Extract the (X, Y) coordinate from the center of the cell holding the provided text.  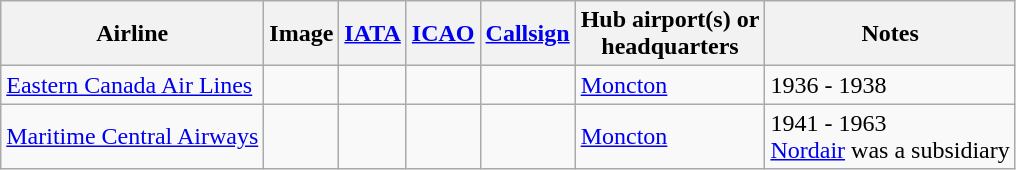
Airline (132, 34)
1936 - 1938 (890, 85)
Notes (890, 34)
IATA (373, 34)
Maritime Central Airways (132, 136)
Hub airport(s) orheadquarters (670, 34)
Callsign (528, 34)
1941 - 1963Nordair was a subsidiary (890, 136)
ICAO (443, 34)
Eastern Canada Air Lines (132, 85)
Image (302, 34)
